Return (X, Y) of the center of cell containing provided text 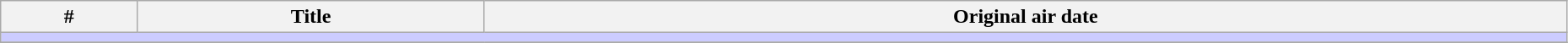
Original air date (1026, 17)
# (69, 17)
Title (311, 17)
